For the text-containing cell, return its midpoint in (X, Y) coordinate format. 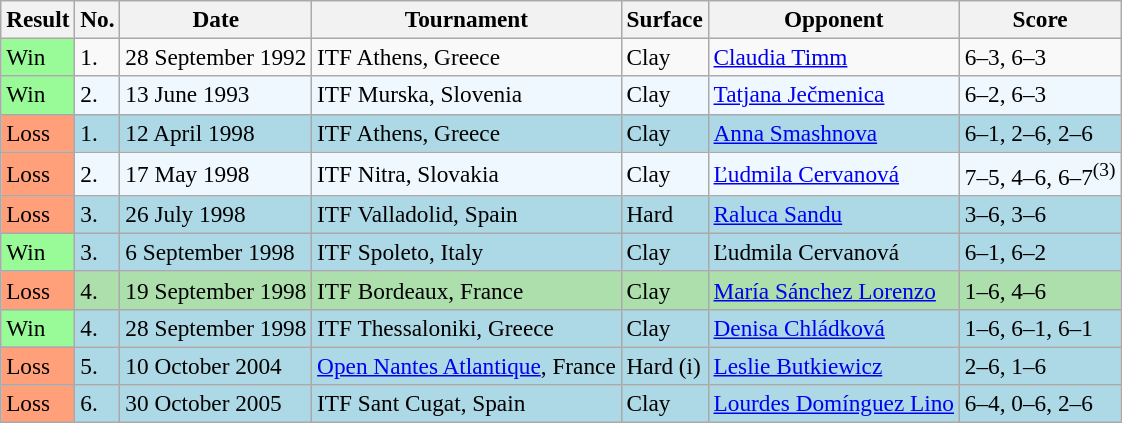
1–6, 4–6 (1040, 290)
ITF Nitra, Slovakia (466, 173)
ITF Sant Cugat, Spain (466, 403)
6–1, 6–2 (1040, 252)
Claudia Timm (834, 57)
ITF Spoleto, Italy (466, 252)
Tournament (466, 19)
ITF Murska, Slovenia (466, 95)
Hard (i) (664, 366)
30 October 2005 (216, 403)
6. (98, 403)
13 June 1993 (216, 95)
6–1, 2–6, 2–6 (1040, 133)
17 May 1998 (216, 173)
Open Nantes Atlantique, France (466, 366)
ITF Bordeaux, France (466, 290)
6–2, 6–3 (1040, 95)
28 September 1992 (216, 57)
Raluca Sandu (834, 214)
5. (98, 366)
2–6, 1–6 (1040, 366)
ITF Valladolid, Spain (466, 214)
3–6, 3–6 (1040, 214)
Lourdes Domínguez Lino (834, 403)
No. (98, 19)
Hard (664, 214)
6–4, 0–6, 2–6 (1040, 403)
ITF Thessaloniki, Greece (466, 328)
26 July 1998 (216, 214)
19 September 1998 (216, 290)
Leslie Butkiewicz (834, 366)
Opponent (834, 19)
Surface (664, 19)
6–3, 6–3 (1040, 57)
10 October 2004 (216, 366)
28 September 1998 (216, 328)
Date (216, 19)
1–6, 6–1, 6–1 (1040, 328)
6 September 1998 (216, 252)
Anna Smashnova (834, 133)
Score (1040, 19)
Tatjana Ječmenica (834, 95)
7–5, 4–6, 6–7(3) (1040, 173)
Denisa Chládková (834, 328)
Result (38, 19)
12 April 1998 (216, 133)
María Sánchez Lorenzo (834, 290)
